Determine the (X, Y) coordinate at the center of the cell enclosing the given text.  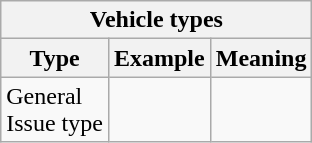
Type (55, 58)
Vehicle types (156, 20)
GeneralIssue type (55, 110)
Example (159, 58)
Meaning (261, 58)
